Provide the (x, y) coordinate of the cell's center where the given text is located.  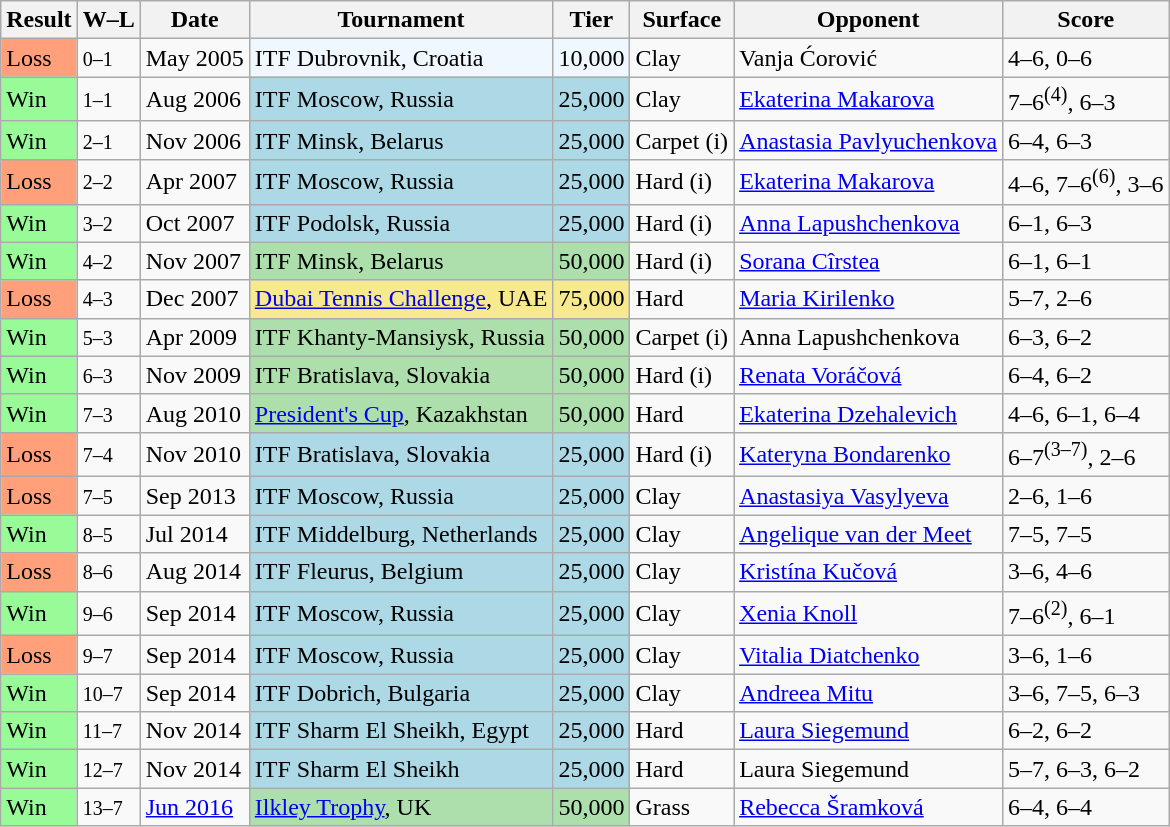
Aug 2006 (194, 100)
Aug 2010 (194, 413)
4–6, 6–1, 6–4 (1086, 413)
ITF Dobrich, Bulgaria (401, 693)
12–7 (108, 769)
Aug 2014 (194, 572)
5–3 (108, 337)
May 2005 (194, 58)
0–1 (108, 58)
Anastasiya Vasylyeva (868, 496)
Grass (682, 807)
Vitalia Diatchenko (868, 655)
7–6(2), 6–1 (1086, 614)
Anastasia Pavlyuchenkova (868, 140)
6–4, 6–3 (1086, 140)
7–6(4), 6–3 (1086, 100)
ITF Sharm El Sheikh, Egypt (401, 731)
7–5 (108, 496)
Jul 2014 (194, 534)
5–7, 6–3, 6–2 (1086, 769)
Date (194, 20)
Nov 2007 (194, 261)
3–6, 7–5, 6–3 (1086, 693)
2–6, 1–6 (1086, 496)
Kristína Kučová (868, 572)
10–7 (108, 693)
ITF Fleurus, Belgium (401, 572)
Nov 2010 (194, 454)
W–L (108, 20)
Tier (592, 20)
3–6, 1–6 (1086, 655)
75,000 (592, 299)
Score (1086, 20)
Result (39, 20)
1–1 (108, 100)
13–7 (108, 807)
Dec 2007 (194, 299)
Tournament (401, 20)
8–5 (108, 534)
ITF Sharm El Sheikh (401, 769)
4–2 (108, 261)
6–4, 6–4 (1086, 807)
Ekaterina Dzehalevich (868, 413)
6–4, 6–2 (1086, 375)
Apr 2007 (194, 182)
ITF Podolsk, Russia (401, 223)
6–1, 6–3 (1086, 223)
Oct 2007 (194, 223)
7–4 (108, 454)
ITF Dubrovnik, Croatia (401, 58)
6–3 (108, 375)
ITF Middelburg, Netherlands (401, 534)
5–7, 2–6 (1086, 299)
6–3, 6–2 (1086, 337)
Renata Voráčová (868, 375)
10,000 (592, 58)
Dubai Tennis Challenge, UAE (401, 299)
6–2, 6–2 (1086, 731)
Sep 2013 (194, 496)
Nov 2006 (194, 140)
Surface (682, 20)
Vanja Ćorović (868, 58)
Ilkley Trophy, UK (401, 807)
Rebecca Šramková (868, 807)
ITF Khanty-Mansiysk, Russia (401, 337)
4–3 (108, 299)
4–6, 7–6(6), 3–6 (1086, 182)
Jun 2016 (194, 807)
Opponent (868, 20)
7–3 (108, 413)
Nov 2009 (194, 375)
3–2 (108, 223)
Maria Kirilenko (868, 299)
Angelique van der Meet (868, 534)
Xenia Knoll (868, 614)
9–6 (108, 614)
Sorana Cîrstea (868, 261)
3–6, 4–6 (1086, 572)
11–7 (108, 731)
7–5, 7–5 (1086, 534)
6–1, 6–1 (1086, 261)
8–6 (108, 572)
4–6, 0–6 (1086, 58)
9–7 (108, 655)
2–1 (108, 140)
Andreea Mitu (868, 693)
President's Cup, Kazakhstan (401, 413)
2–2 (108, 182)
6–7(3–7), 2–6 (1086, 454)
Kateryna Bondarenko (868, 454)
Apr 2009 (194, 337)
